Return the [X, Y] coordinate for the center point of the cell that contains the specified text.  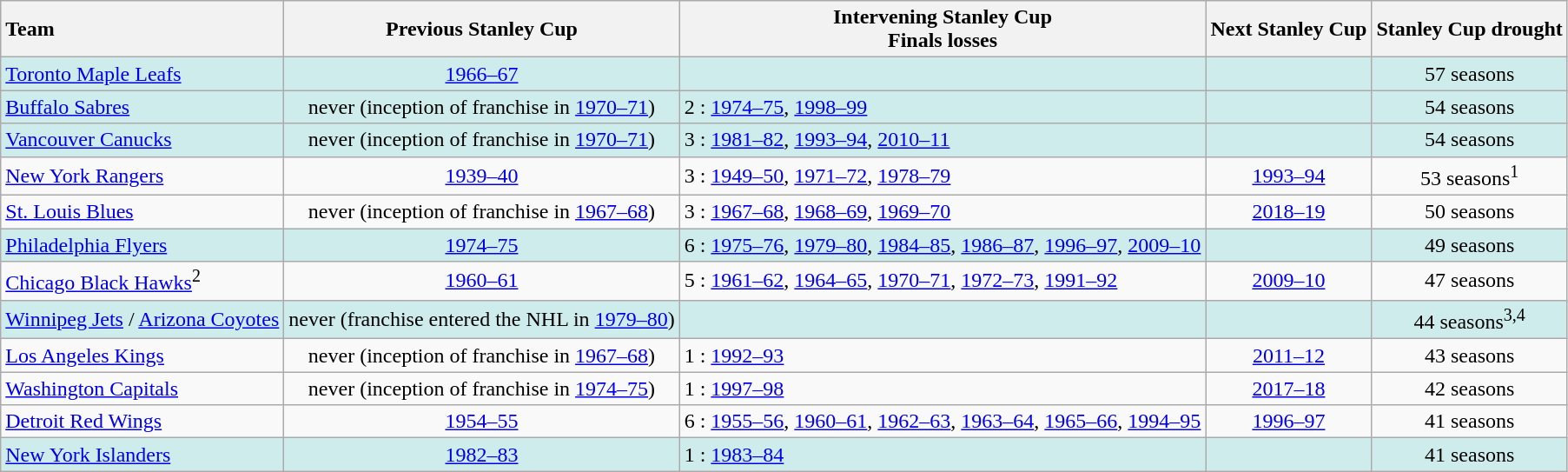
1939–40 [481, 176]
49 seasons [1470, 245]
2 : 1974–75, 1998–99 [943, 107]
New York Islanders [142, 455]
57 seasons [1470, 74]
Buffalo Sabres [142, 107]
2009–10 [1289, 282]
never (inception of franchise in 1974–75) [481, 389]
43 seasons [1470, 356]
1993–94 [1289, 176]
6 : 1975–76, 1979–80, 1984–85, 1986–87, 1996–97, 2009–10 [943, 245]
Philadelphia Flyers [142, 245]
1954–55 [481, 422]
1974–75 [481, 245]
1 : 1983–84 [943, 455]
1 : 1997–98 [943, 389]
5 : 1961–62, 1964–65, 1970–71, 1972–73, 1991–92 [943, 282]
Stanley Cup drought [1470, 30]
Los Angeles Kings [142, 356]
Intervening Stanley CupFinals losses [943, 30]
Toronto Maple Leafs [142, 74]
1996–97 [1289, 422]
Vancouver Canucks [142, 140]
Washington Capitals [142, 389]
3 : 1981–82, 1993–94, 2010–11 [943, 140]
6 : 1955–56, 1960–61, 1962–63, 1963–64, 1965–66, 1994–95 [943, 422]
Winnipeg Jets / Arizona Coyotes [142, 320]
never (franchise entered the NHL in 1979–80) [481, 320]
Detroit Red Wings [142, 422]
47 seasons [1470, 282]
New York Rangers [142, 176]
1982–83 [481, 455]
2018–19 [1289, 212]
50 seasons [1470, 212]
1960–61 [481, 282]
Chicago Black Hawks2 [142, 282]
Previous Stanley Cup [481, 30]
42 seasons [1470, 389]
St. Louis Blues [142, 212]
2017–18 [1289, 389]
3 : 1967–68, 1968–69, 1969–70 [943, 212]
1966–67 [481, 74]
2011–12 [1289, 356]
3 : 1949–50, 1971–72, 1978–79 [943, 176]
Team [142, 30]
Next Stanley Cup [1289, 30]
53 seasons1 [1470, 176]
44 seasons3,4 [1470, 320]
1 : 1992–93 [943, 356]
